For the text-containing cell, return its midpoint in [x, y] coordinate format. 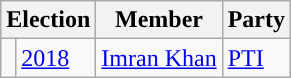
2018 [56, 58]
Party [256, 20]
Member [159, 20]
PTI [256, 58]
Election [48, 20]
Imran Khan [159, 58]
